Locate the cell with the specified text and output its (X, Y) center coordinate. 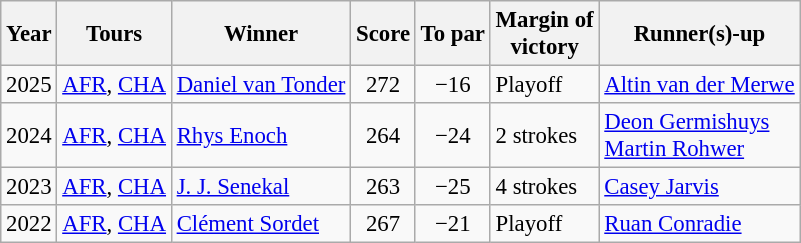
2022 (29, 224)
Deon Germishuys Martin Rohwer (700, 136)
J. J. Senekal (260, 187)
Runner(s)-up (700, 34)
2025 (29, 85)
To par (452, 34)
Rhys Enoch (260, 136)
263 (384, 187)
Margin ofvictory (544, 34)
−21 (452, 224)
Year (29, 34)
Score (384, 34)
−25 (452, 187)
Daniel van Tonder (260, 85)
−16 (452, 85)
2023 (29, 187)
−24 (452, 136)
Winner (260, 34)
272 (384, 85)
264 (384, 136)
Clément Sordet (260, 224)
Casey Jarvis (700, 187)
Tours (114, 34)
Altin van der Merwe (700, 85)
2024 (29, 136)
2 strokes (544, 136)
4 strokes (544, 187)
267 (384, 224)
Ruan Conradie (700, 224)
